Find where the given text appears and provide that cell's center as [X, Y] coordinate. 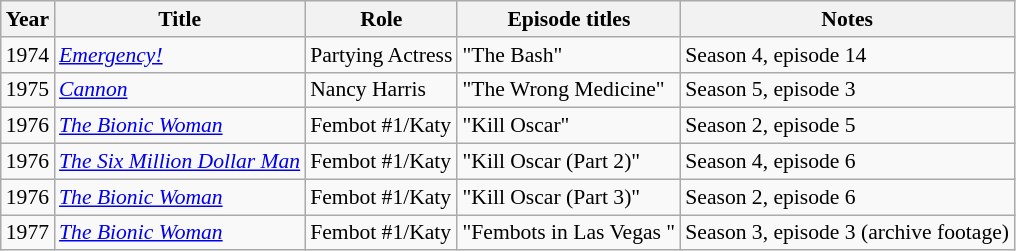
Season 3, episode 3 (archive footage) [847, 233]
Emergency! [180, 55]
"Kill Oscar" [568, 126]
Season 2, episode 5 [847, 126]
Notes [847, 19]
1974 [28, 55]
1977 [28, 233]
"Kill Oscar (Part 2)" [568, 162]
"The Wrong Medicine" [568, 90]
Nancy Harris [381, 90]
Season 4, episode 14 [847, 55]
Season 2, episode 6 [847, 197]
Partying Actress [381, 55]
Year [28, 19]
"Fembots in Las Vegas " [568, 233]
Season 4, episode 6 [847, 162]
"Kill Oscar (Part 3)" [568, 197]
The Six Million Dollar Man [180, 162]
1975 [28, 90]
Season 5, episode 3 [847, 90]
Title [180, 19]
Role [381, 19]
Episode titles [568, 19]
Cannon [180, 90]
"The Bash" [568, 55]
